Scan for the cell matching the given text and deliver its (X, Y) coordinate at center. 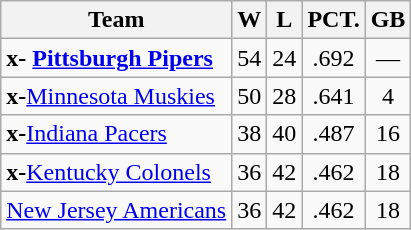
.692 (334, 58)
28 (284, 96)
x- Pittsburgh Pipers (116, 58)
— (388, 58)
L (284, 20)
Team (116, 20)
.487 (334, 134)
40 (284, 134)
50 (250, 96)
GB (388, 20)
x-Indiana Pacers (116, 134)
PCT. (334, 20)
16 (388, 134)
W (250, 20)
24 (284, 58)
.641 (334, 96)
x-Minnesota Muskies (116, 96)
38 (250, 134)
New Jersey Americans (116, 210)
4 (388, 96)
x-Kentucky Colonels (116, 172)
54 (250, 58)
